Find where the given text appears and provide that cell's center as [X, Y] coordinate. 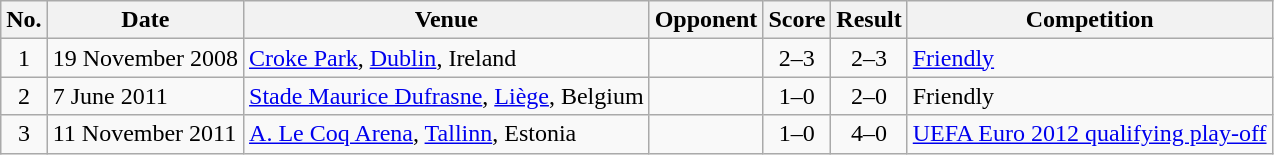
Competition [1090, 20]
4–0 [869, 134]
Opponent [706, 20]
2 [24, 96]
Result [869, 20]
Croke Park, Dublin, Ireland [447, 58]
Stade Maurice Dufrasne, Liège, Belgium [447, 96]
11 November 2011 [145, 134]
1 [24, 58]
Score [797, 20]
A. Le Coq Arena, Tallinn, Estonia [447, 134]
UEFA Euro 2012 qualifying play-off [1090, 134]
Venue [447, 20]
7 June 2011 [145, 96]
2–0 [869, 96]
Date [145, 20]
19 November 2008 [145, 58]
No. [24, 20]
3 [24, 134]
